From the cell containing the given text, extract its center point as [x, y] coordinate. 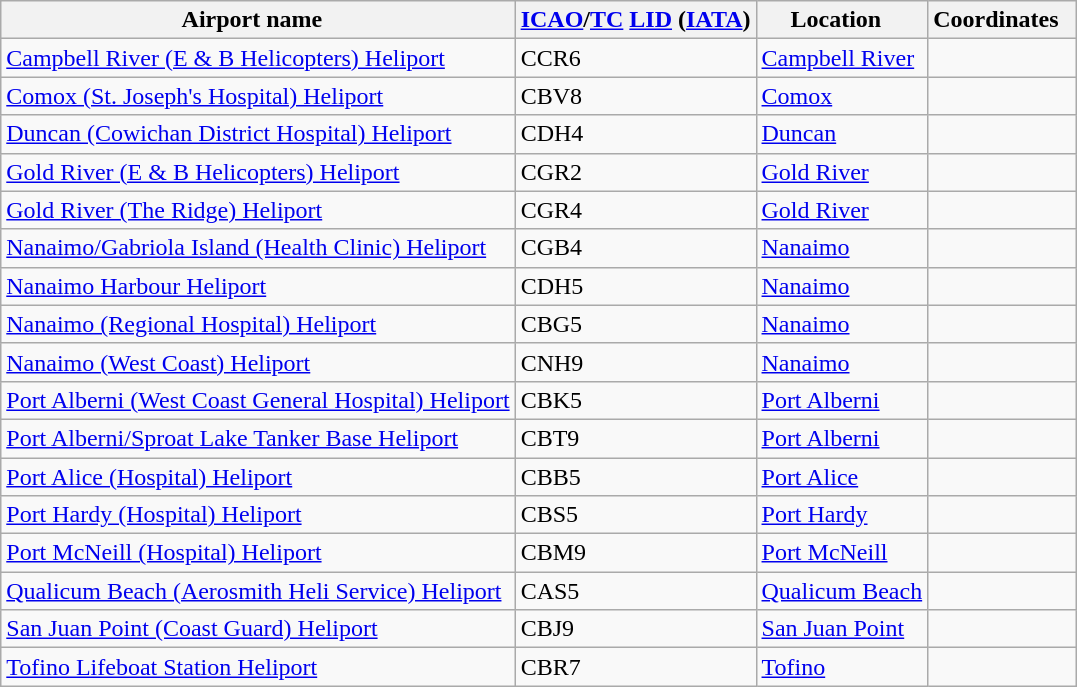
ICAO/TC LID (IATA) [636, 20]
Nanaimo (Regional Hospital) Heliport [258, 324]
Nanaimo Harbour Heliport [258, 286]
CBR7 [636, 667]
CBK5 [636, 400]
CGR2 [636, 172]
CBV8 [636, 96]
CCR6 [636, 58]
Qualicum Beach [842, 591]
CGR4 [636, 210]
Comox [842, 96]
CBJ9 [636, 629]
CBB5 [636, 477]
Gold River (E & B Helicopters) Heliport [258, 172]
CDH4 [636, 134]
Port Hardy (Hospital) Heliport [258, 515]
CNH9 [636, 362]
CBM9 [636, 553]
CBG5 [636, 324]
Port Alberni/Sproat Lake Tanker Base Heliport [258, 438]
Nanaimo/Gabriola Island (Health Clinic) Heliport [258, 248]
Campbell River [842, 58]
Campbell River (E & B Helicopters) Heliport [258, 58]
Port McNeill (Hospital) Heliport [258, 553]
Nanaimo (West Coast) Heliport [258, 362]
Port Alice [842, 477]
Port McNeill [842, 553]
Duncan [842, 134]
Port Alice (Hospital) Heliport [258, 477]
CDH5 [636, 286]
Location [842, 20]
Gold River (The Ridge) Heliport [258, 210]
CAS5 [636, 591]
Airport name [258, 20]
Tofino [842, 667]
Comox (St. Joseph's Hospital) Heliport [258, 96]
Qualicum Beach (Aerosmith Heli Service) Heliport [258, 591]
San Juan Point [842, 629]
Port Alberni (West Coast General Hospital) Heliport [258, 400]
CBT9 [636, 438]
Coordinates [1002, 20]
Port Hardy [842, 515]
Duncan (Cowichan District Hospital) Heliport [258, 134]
CBS5 [636, 515]
San Juan Point (Coast Guard) Heliport [258, 629]
Tofino Lifeboat Station Heliport [258, 667]
CGB4 [636, 248]
